From the cell containing the given text, extract its center point as (X, Y) coordinate. 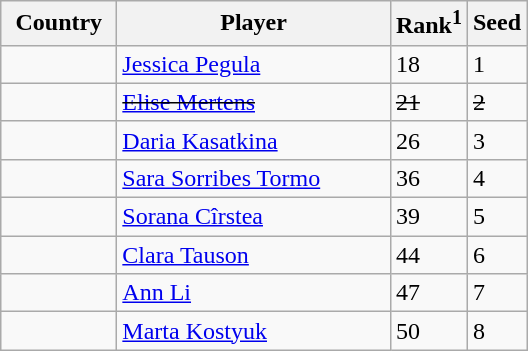
Sorana Cîrstea (254, 217)
Jessica Pegula (254, 64)
36 (428, 178)
5 (496, 217)
26 (428, 140)
Daria Kasatkina (254, 140)
2 (496, 102)
50 (428, 331)
7 (496, 293)
Marta Kostyuk (254, 331)
Clara Tauson (254, 255)
Seed (496, 24)
44 (428, 255)
Sara Sorribes Tormo (254, 178)
6 (496, 255)
Elise Mertens (254, 102)
1 (496, 64)
18 (428, 64)
Country (59, 24)
4 (496, 178)
39 (428, 217)
Ann Li (254, 293)
21 (428, 102)
47 (428, 293)
8 (496, 331)
Rank1 (428, 24)
3 (496, 140)
Player (254, 24)
